Extract the [x, y] coordinate from the center of the cell holding the provided text.  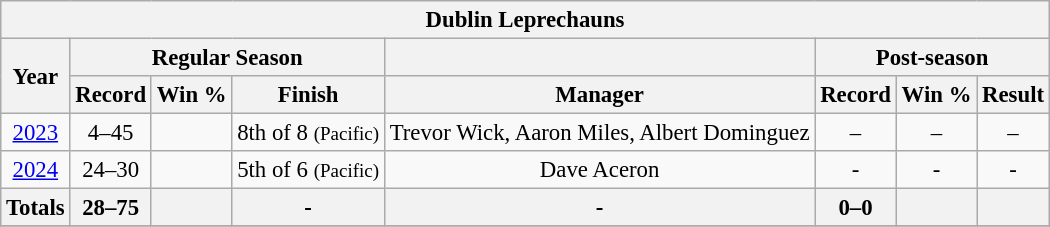
Regular Season [227, 58]
24–30 [110, 170]
28–75 [110, 208]
Finish [308, 95]
4–45 [110, 133]
Result [1014, 95]
Manager [599, 95]
Year [36, 76]
2024 [36, 170]
Totals [36, 208]
Trevor Wick, Aaron Miles, Albert Dominguez [599, 133]
8th of 8 (Pacific) [308, 133]
5th of 6 (Pacific) [308, 170]
0–0 [856, 208]
Dublin Leprechauns [526, 20]
2023 [36, 133]
Post-season [932, 58]
Dave Aceron [599, 170]
